Determine the [X, Y] coordinate at the center of the cell enclosing the given text.  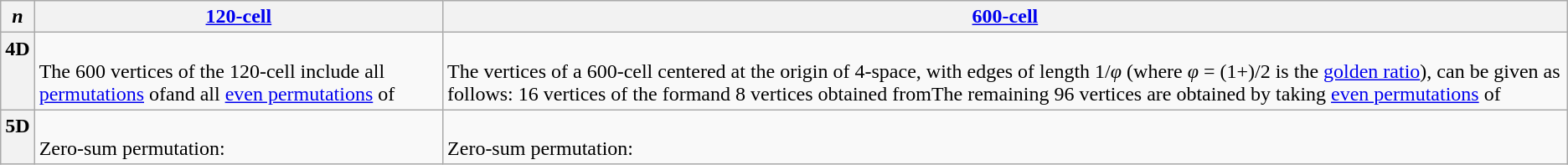
4D [18, 71]
600-cell [1005, 17]
120-cell [238, 17]
The 600 vertices of the 120-cell include all permutations ofand all even permutations of [238, 71]
5D [18, 137]
n [18, 17]
